Capture the cell that displays the provided text and extract its (x, y) central coordinate. 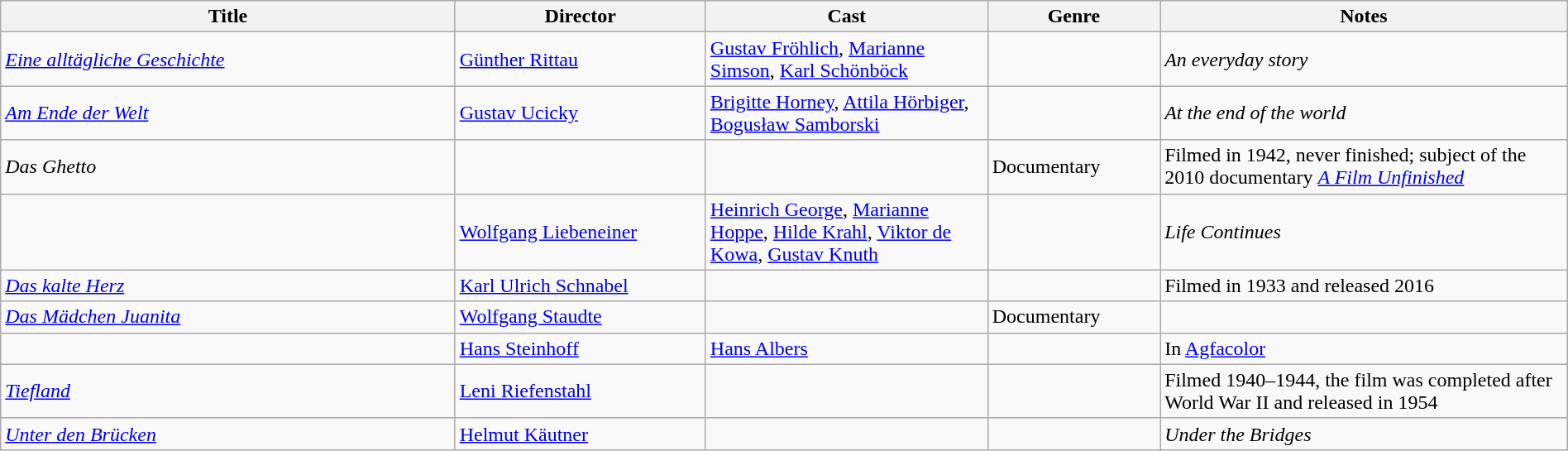
Das Ghetto (228, 167)
Cast (847, 17)
Director (581, 17)
Filmed 1940–1944, the film was completed after World War II and released in 1954 (1365, 391)
Under the Bridges (1365, 434)
Wolfgang Liebeneiner (581, 232)
Das kalte Herz (228, 285)
Life Continues (1365, 232)
Karl Ulrich Schnabel (581, 285)
Heinrich George, Marianne Hoppe, Hilde Krahl, Viktor de Kowa, Gustav Knuth (847, 232)
Gustav Fröhlich, Marianne Simson, Karl Schönböck (847, 60)
Filmed in 1942, never finished; subject of the 2010 documentary A Film Unfinished (1365, 167)
Wolfgang Staudte (581, 317)
Brigitte Horney, Attila Hörbiger, Bogusław Samborski (847, 113)
At the end of the world (1365, 113)
Unter den Brücken (228, 434)
Günther Rittau (581, 60)
Hans Steinhoff (581, 348)
Helmut Käutner (581, 434)
Filmed in 1933 and released 2016 (1365, 285)
Tiefland (228, 391)
Title (228, 17)
In Agfacolor (1365, 348)
Eine alltägliche Geschichte (228, 60)
Am Ende der Welt (228, 113)
Genre (1073, 17)
An everyday story (1365, 60)
Leni Riefenstahl (581, 391)
Das Mädchen Juanita (228, 317)
Hans Albers (847, 348)
Gustav Ucicky (581, 113)
Notes (1365, 17)
